Capture the cell that displays the provided text and extract its (x, y) central coordinate. 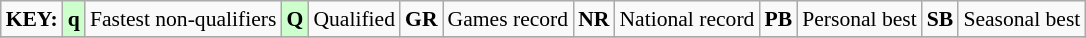
Seasonal best (1022, 19)
Games record (508, 19)
PB (778, 19)
SB (940, 19)
Fastest non-qualifiers (184, 19)
National record (686, 19)
GR (422, 19)
q (74, 19)
Qualified (354, 19)
Personal best (860, 19)
Q (294, 19)
KEY: (32, 19)
NR (594, 19)
